Detect which cell encompasses the target text, then output its [x, y] center coordinate. 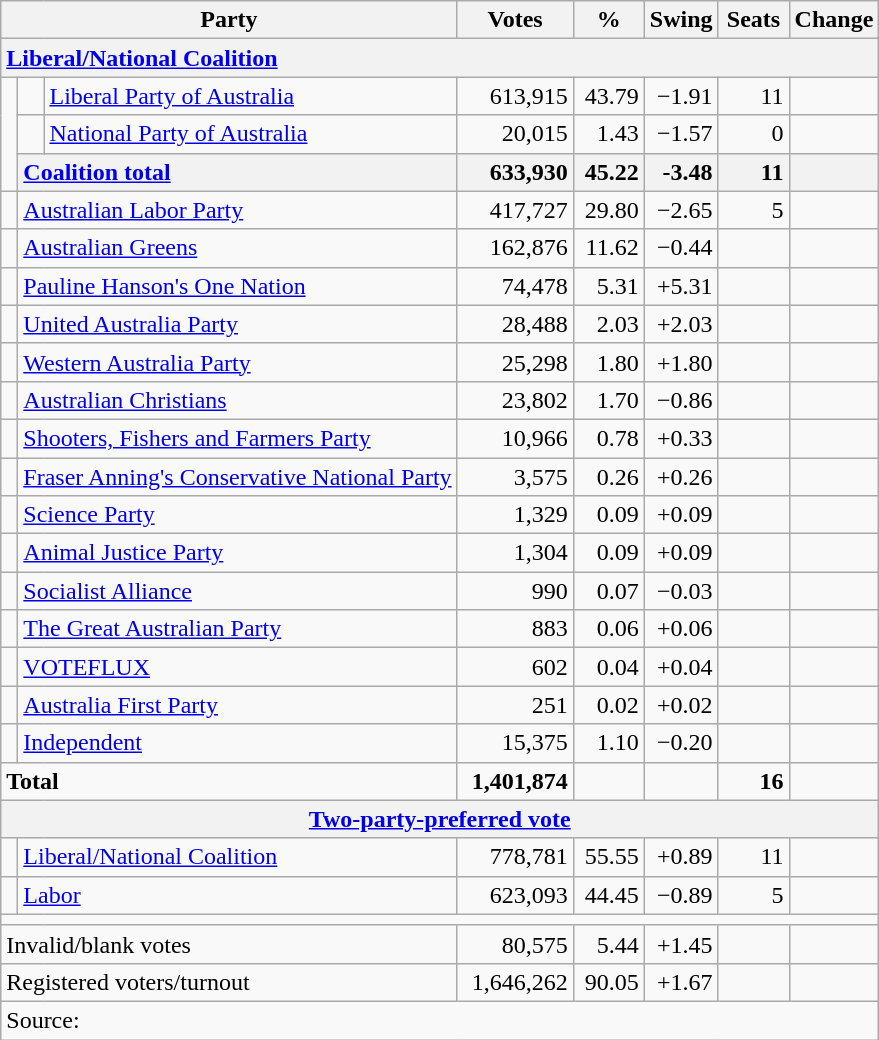
44.45 [608, 895]
0.04 [608, 667]
Coalition total [238, 172]
20,015 [515, 134]
−0.89 [681, 895]
0 [754, 134]
National Party of Australia [250, 134]
Pauline Hanson's One Nation [238, 286]
43.79 [608, 96]
Two-party-preferred vote [440, 819]
1.80 [608, 362]
Total [229, 781]
Australian Christians [238, 400]
Source: [440, 1020]
Change [834, 20]
5.31 [608, 286]
Independent [238, 743]
% [608, 20]
Shooters, Fishers and Farmers Party [238, 438]
0.07 [608, 591]
+0.33 [681, 438]
23,802 [515, 400]
633,930 [515, 172]
+1.67 [681, 982]
55.55 [608, 857]
5.44 [608, 944]
10,966 [515, 438]
Registered voters/turnout [229, 982]
417,727 [515, 210]
1,646,262 [515, 982]
+0.89 [681, 857]
Australian Greens [238, 248]
VOTEFLUX [238, 667]
2.03 [608, 324]
The Great Australian Party [238, 629]
74,478 [515, 286]
1.43 [608, 134]
-3.48 [681, 172]
Science Party [238, 515]
Australia First Party [238, 705]
+0.02 [681, 705]
+0.04 [681, 667]
Socialist Alliance [238, 591]
883 [515, 629]
251 [515, 705]
613,915 [515, 96]
United Australia Party [238, 324]
1,401,874 [515, 781]
1.10 [608, 743]
0.26 [608, 477]
3,575 [515, 477]
1,304 [515, 553]
1.70 [608, 400]
+0.26 [681, 477]
15,375 [515, 743]
990 [515, 591]
1,329 [515, 515]
29.80 [608, 210]
16 [754, 781]
−1.57 [681, 134]
45.22 [608, 172]
162,876 [515, 248]
+0.06 [681, 629]
Western Australia Party [238, 362]
778,781 [515, 857]
−0.03 [681, 591]
0.78 [608, 438]
Animal Justice Party [238, 553]
−0.44 [681, 248]
+2.03 [681, 324]
+1.45 [681, 944]
623,093 [515, 895]
−0.86 [681, 400]
Votes [515, 20]
80,575 [515, 944]
−0.20 [681, 743]
Liberal Party of Australia [250, 96]
602 [515, 667]
28,488 [515, 324]
90.05 [608, 982]
−2.65 [681, 210]
11.62 [608, 248]
Australian Labor Party [238, 210]
+5.31 [681, 286]
Seats [754, 20]
Invalid/blank votes [229, 944]
Labor [238, 895]
Fraser Anning's Conservative National Party [238, 477]
25,298 [515, 362]
0.02 [608, 705]
−1.91 [681, 96]
0.06 [608, 629]
Swing [681, 20]
+1.80 [681, 362]
Party [229, 20]
